For the text-containing cell, return its midpoint in [x, y] coordinate format. 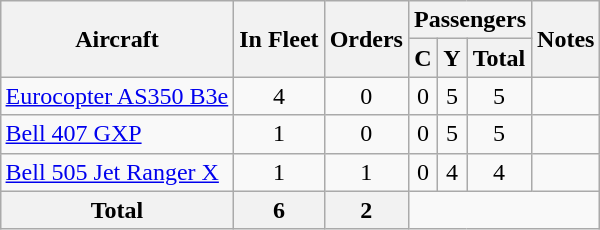
In Fleet [279, 39]
Bell 407 GXP [117, 134]
Orders [366, 39]
C [422, 58]
2 [366, 210]
Aircraft [117, 39]
Bell 505 Jet Ranger X [117, 172]
Notes [566, 39]
Y [452, 58]
Passengers [470, 20]
6 [279, 210]
Eurocopter AS350 B3e [117, 96]
